Identify which cell holds the provided text, then report its [x, y] central coordinate. 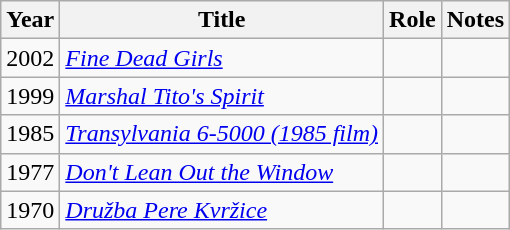
Role [413, 20]
1970 [30, 210]
Družba Pere Kvržice [222, 210]
1985 [30, 134]
Year [30, 20]
2002 [30, 58]
Marshal Tito's Spirit [222, 96]
Fine Dead Girls [222, 58]
1999 [30, 96]
Notes [475, 20]
1977 [30, 172]
Don't Lean Out the Window [222, 172]
Transylvania 6-5000 (1985 film) [222, 134]
Title [222, 20]
